Extract the (x, y) coordinate from the center of the cell holding the provided text.  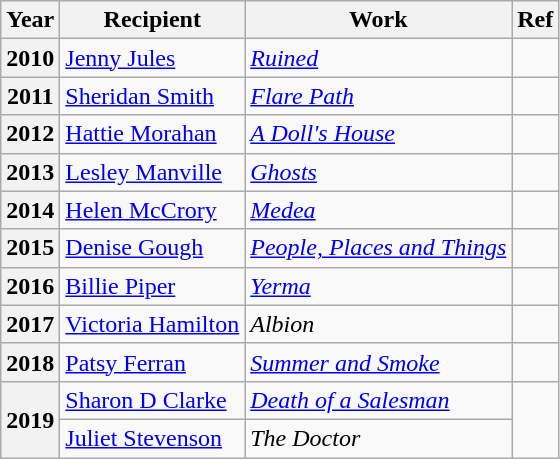
Victoria Hamilton (152, 324)
2019 (30, 419)
2017 (30, 324)
2010 (30, 58)
Flare Path (378, 96)
Albion (378, 324)
Year (30, 20)
2011 (30, 96)
Hattie Morahan (152, 134)
Yerma (378, 286)
Recipient (152, 20)
People, Places and Things (378, 248)
The Doctor (378, 438)
2014 (30, 210)
Sheridan Smith (152, 96)
Juliet Stevenson (152, 438)
Death of a Salesman (378, 400)
Jenny Jules (152, 58)
Lesley Manville (152, 172)
Denise Gough (152, 248)
Patsy Ferran (152, 362)
2018 (30, 362)
2015 (30, 248)
Ghosts (378, 172)
Billie Piper (152, 286)
Work (378, 20)
Ref (536, 20)
Ruined (378, 58)
Sharon D Clarke (152, 400)
Summer and Smoke (378, 362)
2013 (30, 172)
2016 (30, 286)
A Doll's House (378, 134)
2012 (30, 134)
Medea (378, 210)
Helen McCrory (152, 210)
